Capture the cell that displays the provided text and extract its [x, y] central coordinate. 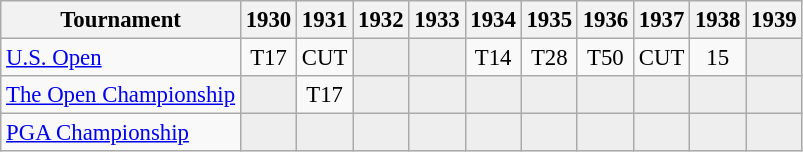
15 [718, 58]
1938 [718, 20]
T14 [493, 58]
T50 [605, 58]
1933 [437, 20]
Tournament [121, 20]
1931 [325, 20]
U.S. Open [121, 58]
The Open Championship [121, 95]
T28 [549, 58]
1937 [661, 20]
1935 [549, 20]
PGA Championship [121, 133]
1934 [493, 20]
1936 [605, 20]
1932 [381, 20]
1939 [774, 20]
1930 [268, 20]
